Locate the cell with the specified text and output its [x, y] center coordinate. 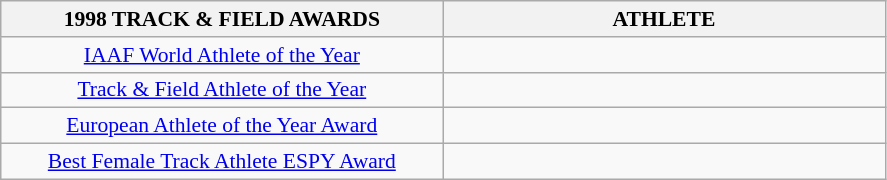
IAAF World Athlete of the Year [222, 55]
Best Female Track Athlete ESPY Award [222, 162]
Track & Field Athlete of the Year [222, 90]
1998 TRACK & FIELD AWARDS [222, 19]
European Athlete of the Year Award [222, 126]
ATHLETE [664, 19]
